For the text-containing cell, return its midpoint in [X, Y] coordinate format. 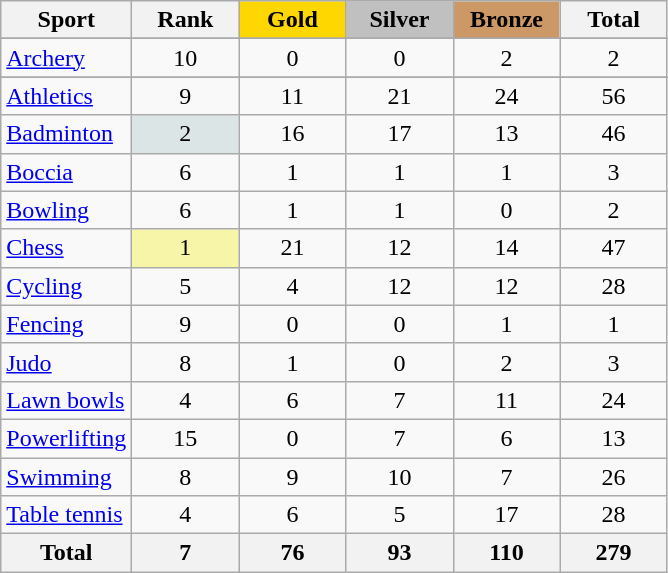
46 [614, 134]
Athletics [66, 96]
Chess [66, 248]
279 [614, 553]
Cycling [66, 286]
76 [292, 553]
Silver [400, 20]
Bowling [66, 210]
14 [506, 248]
47 [614, 248]
Judo [66, 362]
Rank [186, 20]
93 [400, 553]
Boccia [66, 172]
Archery [66, 58]
Sport [66, 20]
26 [614, 477]
Powerlifting [66, 438]
Bronze [506, 20]
16 [292, 134]
Badminton [66, 134]
Lawn bowls [66, 400]
Fencing [66, 324]
Table tennis [66, 515]
Swimming [66, 477]
110 [506, 553]
56 [614, 96]
Gold [292, 20]
15 [186, 438]
